From the cell containing the given text, extract its center point as (x, y) coordinate. 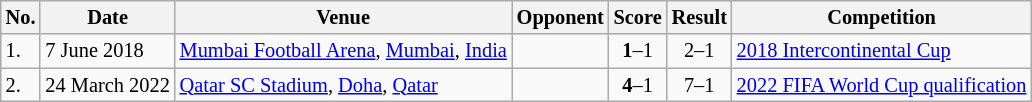
24 March 2022 (107, 85)
Venue (344, 17)
No. (21, 17)
7–1 (700, 85)
2018 Intercontinental Cup (882, 51)
7 June 2018 (107, 51)
2. (21, 85)
Mumbai Football Arena, Mumbai, India (344, 51)
Qatar SC Stadium, Doha, Qatar (344, 85)
Date (107, 17)
1. (21, 51)
2022 FIFA World Cup qualification (882, 85)
2–1 (700, 51)
Opponent (560, 17)
4–1 (638, 85)
Score (638, 17)
Result (700, 17)
Competition (882, 17)
1–1 (638, 51)
